Locate the cell with the specified text and output its (x, y) center coordinate. 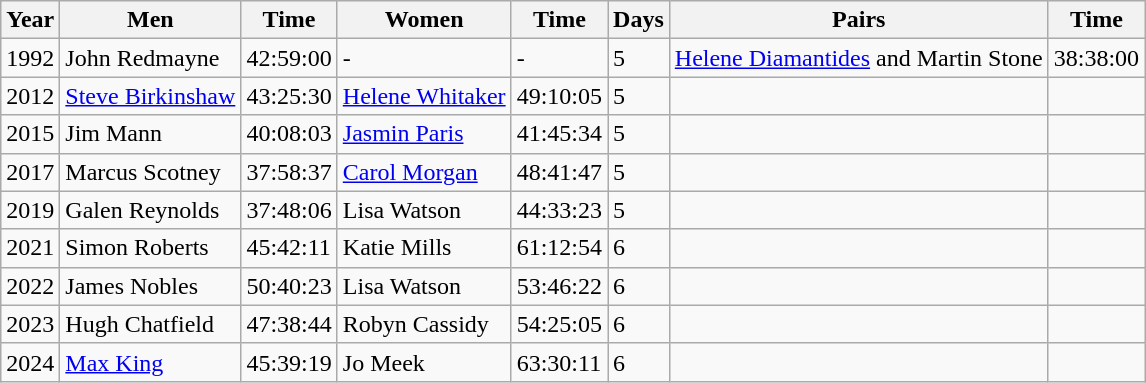
James Nobles (150, 286)
42:59:00 (289, 58)
2019 (30, 210)
63:30:11 (559, 362)
Men (150, 20)
61:12:54 (559, 248)
2012 (30, 96)
38:38:00 (1096, 58)
47:38:44 (289, 324)
John Redmayne (150, 58)
Simon Roberts (150, 248)
1992 (30, 58)
37:58:37 (289, 172)
Helene Diamantides and Martin Stone (858, 58)
2024 (30, 362)
45:39:19 (289, 362)
Days (639, 20)
Katie Mills (424, 248)
Helene Whitaker (424, 96)
Robyn Cassidy (424, 324)
45:42:11 (289, 248)
Women (424, 20)
53:46:22 (559, 286)
54:25:05 (559, 324)
Jasmin Paris (424, 134)
43:25:30 (289, 96)
41:45:34 (559, 134)
Hugh Chatfield (150, 324)
44:33:23 (559, 210)
Steve Birkinshaw (150, 96)
2017 (30, 172)
Carol Morgan (424, 172)
2023 (30, 324)
Jo Meek (424, 362)
Pairs (858, 20)
37:48:06 (289, 210)
40:08:03 (289, 134)
Marcus Scotney (150, 172)
50:40:23 (289, 286)
49:10:05 (559, 96)
Galen Reynolds (150, 210)
48:41:47 (559, 172)
Max King (150, 362)
2015 (30, 134)
2021 (30, 248)
Year (30, 20)
Jim Mann (150, 134)
2022 (30, 286)
